Detect which cell encompasses the target text, then output its [X, Y] center coordinate. 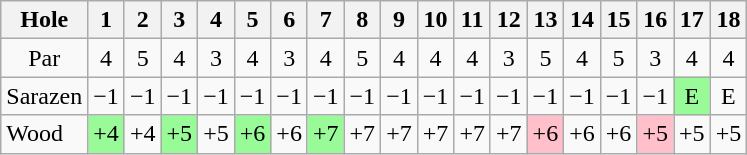
7 [326, 20]
6 [290, 20]
14 [582, 20]
18 [728, 20]
2 [142, 20]
16 [656, 20]
11 [472, 20]
15 [618, 20]
Hole [44, 20]
1 [106, 20]
12 [508, 20]
9 [400, 20]
13 [546, 20]
Par [44, 58]
8 [362, 20]
Sarazen [44, 96]
Wood [44, 134]
17 [692, 20]
10 [436, 20]
